Find where the given text appears and provide that cell's center as (x, y) coordinate. 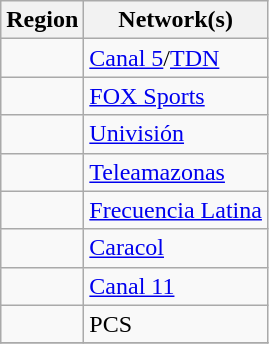
Canal 5/TDN (176, 58)
Network(s) (176, 20)
Univisión (176, 134)
Teleamazonas (176, 172)
Caracol (176, 248)
Frecuencia Latina (176, 210)
FOX Sports (176, 96)
Canal 11 (176, 286)
PCS (176, 324)
Region (42, 20)
